Scan for the cell matching the given text and deliver its [X, Y] coordinate at center. 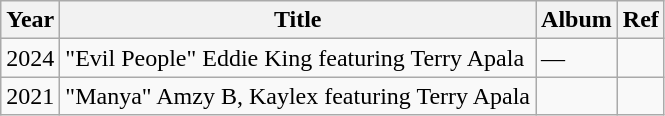
2024 [30, 58]
"Evil People" Eddie King featuring Terry Apala [298, 58]
Title [298, 20]
— [577, 58]
2021 [30, 96]
"Manya" Amzy B, Kaylex featuring Terry Apala [298, 96]
Album [577, 20]
Year [30, 20]
Ref [640, 20]
